Determine the (X, Y) coordinate at the center of the cell enclosing the given text.  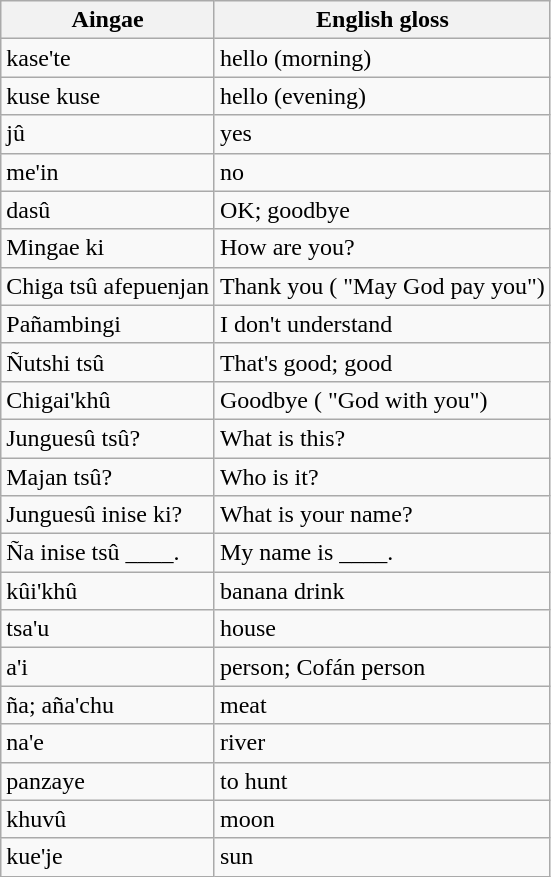
sun (382, 857)
river (382, 743)
khuvû (108, 819)
Chigai'khû (108, 400)
me'in (108, 172)
to hunt (382, 781)
hello (evening) (382, 96)
person; Cofán person (382, 667)
Majan tsû? (108, 477)
panzaye (108, 781)
Ña inise tsû ____. (108, 553)
English gloss (382, 20)
a'i (108, 667)
na'e (108, 743)
My name is ____. (382, 553)
Ñutshi tsû (108, 362)
tsa'u (108, 629)
ña; aña'chu (108, 705)
house (382, 629)
Pañambingi (108, 324)
kue'je (108, 857)
What is this? (382, 438)
meat (382, 705)
banana drink (382, 591)
kase'te (108, 58)
Junguesû tsû? (108, 438)
no (382, 172)
hello (morning) (382, 58)
That's good; good (382, 362)
Goodbye ( "God with you") (382, 400)
dasû (108, 210)
Junguesû inise ki? (108, 515)
kuse kuse (108, 96)
How are you? (382, 248)
jû (108, 134)
What is your name? (382, 515)
moon (382, 819)
Aingae (108, 20)
Thank you ( "May God pay you") (382, 286)
yes (382, 134)
OK; goodbye (382, 210)
kûi'khû (108, 591)
Mingae ki (108, 248)
Who is it? (382, 477)
I don't understand (382, 324)
Chiga tsû afepuenjan (108, 286)
